From the cell containing the given text, extract its center point as (X, Y) coordinate. 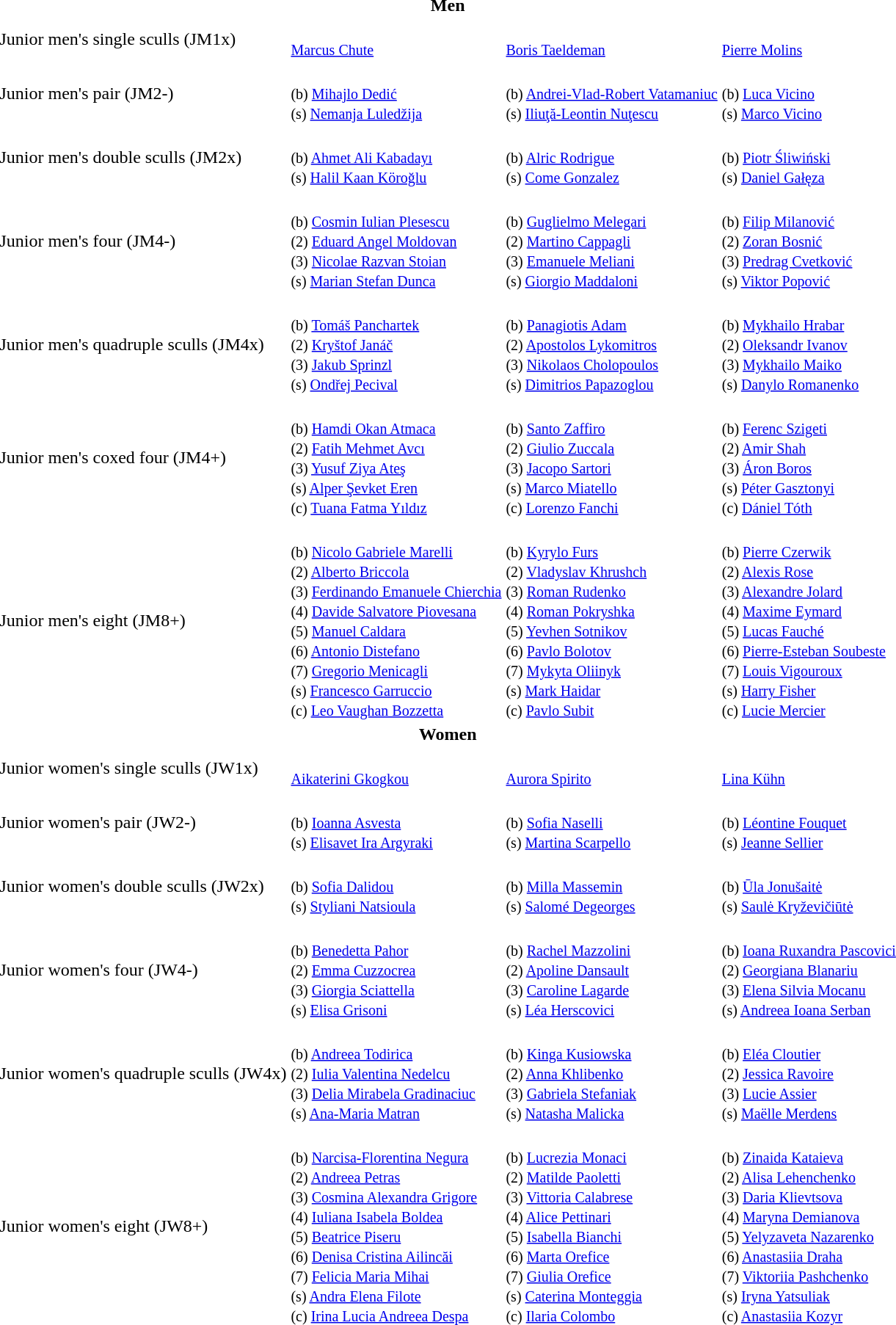
(b) Milla Massemin(s) Salomé Degeorges (612, 886)
(b) Guglielmo Melegari(2) Martino Cappagli(3) Emanuele Meliani(s) Giorgio Maddaloni (612, 241)
(b) Andreea Todirica(2) Iulia Valentina Nedelcu(3) Delia Mirabela Gradinaciuc(s) Ana-Maria Matran (396, 1073)
(b) Hamdi Okan Atmaca(2) Fatih Mehmet Avcı(3) Yusuf Ziya Ateş(s) Alper Şevket Eren(c) Tuana Fatma Yıldız (396, 458)
(b) Kinga Kusiowska(2) Anna Khlibenko(3) Gabriela Stefaniak(s) Natasha Malicka (612, 1073)
(b) Sofia Naselli(s) Martina Scarpello (612, 822)
Boris Taeldeman (612, 40)
(b) Mihajlo Dedić(s) Nemanja Luledžija (396, 93)
(b) Ioanna Asvesta(s) Elisavet Ira Argyraki (396, 822)
(b) Santo Zaffiro(2) Giulio Zuccala(3) Jacopo Sartori(s) Marco Miatello(c) Lorenzo Fanchi (612, 458)
Marcus Chute (396, 40)
(b) Alric Rodrigue(s) Come Gonzalez (612, 157)
(b) Benedetta Pahor(2) Emma Cuzzocrea(3) Giorgia Sciattella(s) Elisa Grisoni (396, 970)
(b) Ahmet Ali Kabadayı(s) Halil Kaan Köroğlu (396, 157)
(b) Sofia Dalidou(s) Styliani Natsioula (396, 886)
(b) Tomáš Panchartek(2) Kryštof Janáč(3) Jakub Sprinzl(s) Ondřej Pecival (396, 344)
Aikaterini Gkogkou (396, 768)
(b) Andrei-Vlad-Robert Vatamaniuc(s) Iliuţă-Leontin Nuţescu (612, 93)
(b) Cosmin Iulian Plesescu(2) Eduard Angel Moldovan(3) Nicolae Razvan Stoian(s) Marian Stefan Dunca (396, 241)
(b) Panagiotis Adam(2) Apostolos Lykomitros(3) Nikolaos Cholopoulos(s) Dimitrios Papazoglou (612, 344)
(b) Rachel Mazzolini(2) Apoline Dansault(3) Caroline Lagarde(s) Léa Herscovici (612, 970)
Aurora Spirito (612, 768)
